For the text-containing cell, return its midpoint in [X, Y] coordinate format. 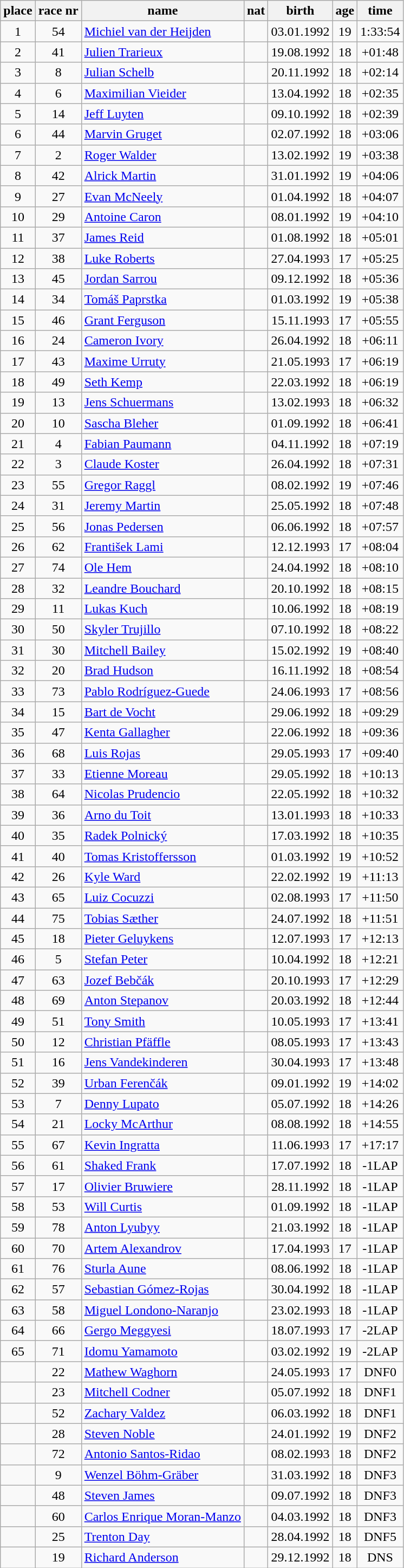
Leandre Bouchard [162, 588]
Miguel Londono-Naranjo [162, 1310]
+13:48 [380, 1062]
Alrick Martin [162, 176]
+05:36 [380, 279]
01.08.1992 [300, 237]
František Lami [162, 547]
Artem Alexandrov [162, 1248]
Kevin Ingratta [162, 1145]
+08:19 [380, 609]
+01:48 [380, 52]
25.05.1992 [300, 506]
22.06.1992 [300, 733]
DNS [380, 1557]
+11:50 [380, 897]
20.10.1992 [300, 588]
+12:29 [380, 980]
10.05.1993 [300, 1021]
Jozef Bebčák [162, 980]
+05:55 [380, 320]
+12:44 [380, 1001]
+11:51 [380, 918]
+13:43 [380, 1042]
70 [58, 1248]
13.01.1993 [300, 815]
place [18, 11]
66 [58, 1331]
Urban Ferenčák [162, 1083]
Luiz Cocuzzi [162, 897]
29.05.1993 [300, 753]
Pieter Geluykens [162, 939]
21.05.1993 [300, 361]
75 [58, 918]
+10:32 [380, 794]
+07:31 [380, 464]
+10:13 [380, 774]
+05:25 [380, 258]
Luis Rojas [162, 753]
+06:11 [380, 341]
13.02.1992 [300, 155]
31.03.1992 [300, 1475]
+08:15 [380, 588]
07.10.1992 [300, 630]
12.12.1993 [300, 547]
Julien Trarieux [162, 52]
Maxime Urruty [162, 361]
+05:38 [380, 300]
27.04.1993 [300, 258]
Roger Walder [162, 155]
+04:06 [380, 176]
Pablo Rodríguez-Guede [162, 691]
Wenzel Böhm-Gräber [162, 1475]
+12:13 [380, 939]
22.03.1992 [300, 382]
Gergo Meggyesi [162, 1331]
13.02.1993 [300, 403]
+08:40 [380, 650]
+13:41 [380, 1021]
15.02.1992 [300, 650]
24.07.1992 [300, 918]
Ole Hem [162, 567]
Julian Schelb [162, 73]
06.06.1992 [300, 526]
Stefan Peter [162, 960]
68 [58, 753]
24.05.1993 [300, 1372]
+10:33 [380, 815]
Seth Kemp [162, 382]
+02:39 [380, 114]
1:33:54 [380, 31]
+09:40 [380, 753]
09.12.1992 [300, 279]
+14:02 [380, 1083]
72 [58, 1454]
Antoine Caron [162, 217]
+08:54 [380, 671]
Denny Lupato [162, 1104]
03.01.1992 [300, 31]
Trenton Day [162, 1537]
Sturla Aune [162, 1269]
DNF5 [380, 1537]
71 [58, 1351]
+02:35 [380, 93]
08.08.1992 [300, 1124]
21.03.1992 [300, 1227]
59 [18, 1227]
Tomáš Paprstka [162, 300]
09.07.1992 [300, 1495]
17.04.1993 [300, 1248]
name [162, 11]
08.05.1993 [300, 1042]
Jeremy Martin [162, 506]
Jeff Luyten [162, 114]
+07:46 [380, 485]
+07:19 [380, 444]
10.06.1992 [300, 609]
30.04.1992 [300, 1290]
24.06.1993 [300, 691]
+08:04 [380, 547]
nat [256, 11]
Steven James [162, 1495]
DNF0 [380, 1372]
23.02.1993 [300, 1310]
02.08.1993 [300, 897]
+09:29 [380, 712]
Antonio Santos-Ridao [162, 1454]
Sebastian Gómez-Rojas [162, 1290]
Lukas Kuch [162, 609]
24.04.1992 [300, 567]
Radek Polnický [162, 835]
11.06.1993 [300, 1145]
29.06.1992 [300, 712]
Kenta Gallagher [162, 733]
+04:07 [380, 196]
Mitchell Codner [162, 1392]
+11:13 [380, 877]
08.02.1992 [300, 485]
04.11.1992 [300, 444]
20.10.1993 [300, 980]
1 [18, 31]
+04:10 [380, 217]
time [380, 11]
67 [58, 1145]
Kyle Ward [162, 877]
Mitchell Bailey [162, 650]
29.05.1992 [300, 774]
78 [58, 1227]
Tomas Kristoffersson [162, 856]
29.12.1992 [300, 1557]
13.04.1992 [300, 93]
74 [58, 567]
03.02.1992 [300, 1351]
08.02.1993 [300, 1454]
Jonas Pedersen [162, 526]
Anton Lyubyy [162, 1227]
Brad Hudson [162, 671]
01.04.1992 [300, 196]
Mathew Waghorn [162, 1372]
+14:26 [380, 1104]
Luke Roberts [162, 258]
Fabian Paumann [162, 444]
10.04.1992 [300, 960]
Jordan Sarrou [162, 279]
+03:06 [380, 134]
Nicolas Prudencio [162, 794]
30.04.1993 [300, 1062]
Tobias Sæther [162, 918]
+17:17 [380, 1145]
+09:36 [380, 733]
Grant Ferguson [162, 320]
Evan McNeely [162, 196]
20.11.1992 [300, 73]
31.01.1992 [300, 176]
02.07.1992 [300, 134]
James Reid [162, 237]
22.05.1992 [300, 794]
race nr [58, 11]
15.11.1993 [300, 320]
+10:52 [380, 856]
Shaked Frank [162, 1165]
+08:10 [380, 567]
Cameron Ivory [162, 341]
Tony Smith [162, 1021]
09.01.1992 [300, 1083]
Sascha Bleher [162, 423]
Steven Noble [162, 1434]
06.03.1992 [300, 1413]
Jens Vandekinderen [162, 1062]
Locky McArthur [162, 1124]
Carlos Enrique Moran-Manzo [162, 1516]
+02:14 [380, 73]
+10:35 [380, 835]
04.03.1992 [300, 1516]
18.07.1993 [300, 1331]
Zachary Valdez [162, 1413]
Gregor Raggl [162, 485]
Claude Koster [162, 464]
28.04.1992 [300, 1537]
76 [58, 1269]
08.06.1992 [300, 1269]
16.11.1992 [300, 671]
+05:01 [380, 237]
Michiel van der Heijden [162, 31]
09.10.1992 [300, 114]
Anton Stepanov [162, 1001]
+12:21 [380, 960]
08.01.1992 [300, 217]
Maximilian Vieider [162, 93]
Skyler Trujillo [162, 630]
69 [58, 1001]
Etienne Moreau [162, 774]
Jens Schuermans [162, 403]
+07:48 [380, 506]
age [345, 11]
+07:57 [380, 526]
Marvin Gruget [162, 134]
12.07.1993 [300, 939]
Will Curtis [162, 1207]
Richard Anderson [162, 1557]
Olivier Bruwiere [162, 1186]
+06:41 [380, 423]
+06:32 [380, 403]
Arno du Toit [162, 815]
+08:22 [380, 630]
73 [58, 691]
20.03.1992 [300, 1001]
28.11.1992 [300, 1186]
17.07.1992 [300, 1165]
Christian Pfäffle [162, 1042]
+08:56 [380, 691]
22.02.1992 [300, 877]
+14:55 [380, 1124]
Bart de Vocht [162, 712]
19.08.1992 [300, 52]
birth [300, 11]
+03:38 [380, 155]
24.01.1992 [300, 1434]
17.03.1992 [300, 835]
Idomu Yamamoto [162, 1351]
